Capture the cell that displays the provided text and extract its (x, y) central coordinate. 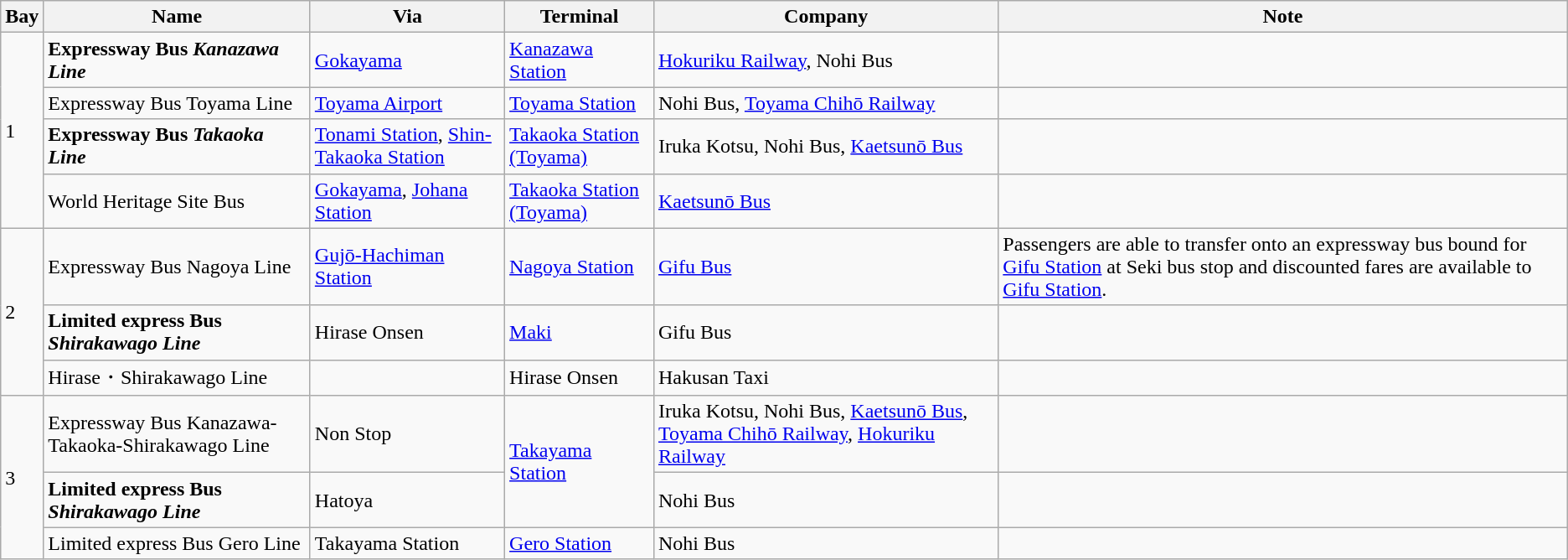
2 (22, 312)
Note (1283, 17)
Nagoya Station (580, 267)
Limited express Bus Gero Line (178, 543)
World Heritage Site Bus (178, 201)
Maki (580, 332)
Expressway Bus Kanazawa Line (178, 60)
Company (826, 17)
Kaetsunō Bus (826, 201)
Nohi Bus, Toyama Chihō Railway (826, 103)
Kanazawa Station (580, 60)
Passengers are able to transfer onto an expressway bus bound for Gifu Station at Seki bus stop and discounted fares are available to Gifu Station. (1283, 267)
Expressway Bus Nagoya Line (178, 267)
Tonami Station, Shin-Takaoka Station (407, 146)
Hokuriku Railway, Nohi Bus (826, 60)
Toyama Airport (407, 103)
Terminal (580, 17)
3 (22, 478)
Name (178, 17)
Gero Station (580, 543)
Iruka Kotsu, Nohi Bus, Kaetsunō Bus (826, 146)
Bay (22, 17)
Gokayama, Johana Station (407, 201)
Hatoya (407, 500)
Via (407, 17)
Iruka Kotsu, Nohi Bus, Kaetsunō Bus, Toyama Chihō Railway, Hokuriku Railway (826, 434)
Non Stop (407, 434)
Hirase・Shirakawago Line (178, 377)
Expressway Bus Kanazawa-Takaoka-Shirakawago Line (178, 434)
Expressway Bus Takaoka Line (178, 146)
Hakusan Taxi (826, 377)
Toyama Station (580, 103)
1 (22, 131)
Gokayama (407, 60)
Gujō-Hachiman Station (407, 267)
Expressway Bus Toyama Line (178, 103)
